Find where the given text appears and provide that cell's center as [X, Y] coordinate. 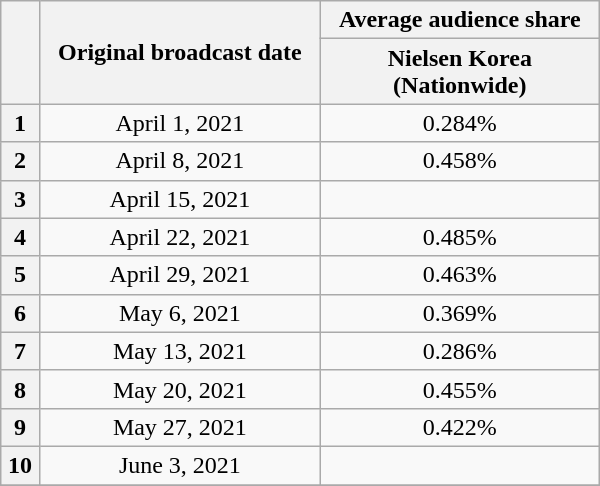
0.455% [460, 389]
6 [20, 313]
10 [20, 465]
4 [20, 237]
0.286% [460, 351]
Nielsen Korea(Nationwide) [460, 72]
9 [20, 427]
April 22, 2021 [180, 237]
0.369% [460, 313]
8 [20, 389]
May 20, 2021 [180, 389]
Average audience share [460, 20]
May 13, 2021 [180, 351]
April 15, 2021 [180, 199]
2 [20, 161]
Original broadcast date [180, 52]
0.284% [460, 123]
May 6, 2021 [180, 313]
5 [20, 275]
0.422% [460, 427]
0.485% [460, 237]
1 [20, 123]
0.463% [460, 275]
April 29, 2021 [180, 275]
June 3, 2021 [180, 465]
April 8, 2021 [180, 161]
April 1, 2021 [180, 123]
3 [20, 199]
0.458% [460, 161]
May 27, 2021 [180, 427]
7 [20, 351]
